Determine the (X, Y) coordinate at the center of the cell enclosing the given text.  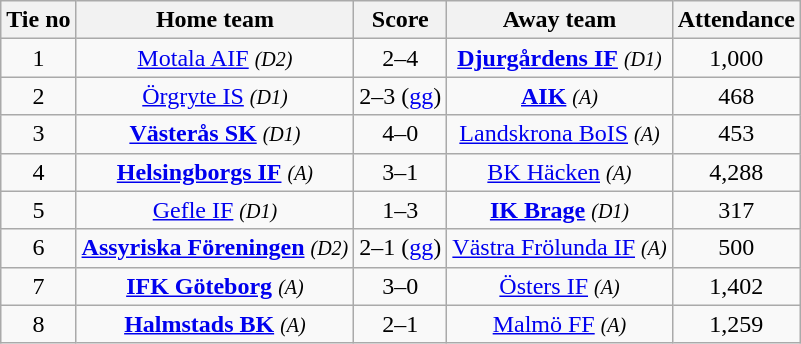
1,259 (736, 324)
3–0 (400, 286)
2–3 (gg) (400, 96)
Score (400, 20)
IK Brage (D1) (560, 210)
2–4 (400, 58)
Örgryte IS (D1) (215, 96)
2–1 (400, 324)
Tie no (38, 20)
Helsingborgs IF (A) (215, 172)
Djurgårdens IF (D1) (560, 58)
AIK (A) (560, 96)
317 (736, 210)
6 (38, 248)
1 (38, 58)
Malmö FF (A) (560, 324)
Landskrona BoIS (A) (560, 134)
4 (38, 172)
500 (736, 248)
3 (38, 134)
8 (38, 324)
Motala AIF (D2) (215, 58)
7 (38, 286)
Home team (215, 20)
BK Häcken (A) (560, 172)
2 (38, 96)
453 (736, 134)
Västra Frölunda IF (A) (560, 248)
1,000 (736, 58)
Västerås SK (D1) (215, 134)
1,402 (736, 286)
1–3 (400, 210)
3–1 (400, 172)
Östers IF (A) (560, 286)
468 (736, 96)
2–1 (gg) (400, 248)
Assyriska Föreningen (D2) (215, 248)
5 (38, 210)
Gefle IF (D1) (215, 210)
Halmstads BK (A) (215, 324)
IFK Göteborg (A) (215, 286)
Attendance (736, 20)
4–0 (400, 134)
4,288 (736, 172)
Away team (560, 20)
